Return the (X, Y) coordinate for the center point of the cell that contains the specified text.  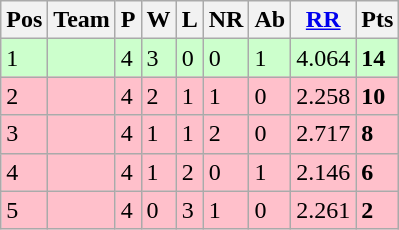
W (158, 20)
8 (378, 134)
Pos (24, 20)
4.064 (324, 58)
5 (24, 210)
2.258 (324, 96)
NR (226, 20)
RR (324, 20)
P (128, 20)
2.717 (324, 134)
14 (378, 58)
Team (82, 20)
10 (378, 96)
6 (378, 172)
L (190, 20)
2.261 (324, 210)
Pts (378, 20)
Ab (270, 20)
2.146 (324, 172)
